Find where the given text appears and provide that cell's center as (x, y) coordinate. 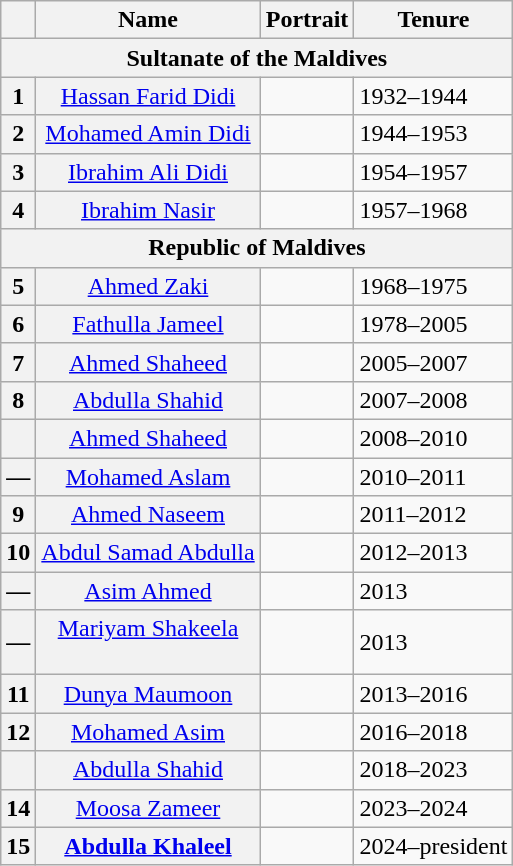
14 (18, 808)
1944–1953 (434, 134)
2 (18, 134)
Ahmed Naseem (148, 515)
4 (18, 210)
5 (18, 286)
Ibrahim Ali Didi (148, 172)
Ibrahim Nasir (148, 210)
Mariyam Shakeela (148, 642)
Mohamed Asim (148, 732)
1954–1957 (434, 172)
2018–2023 (434, 770)
Fathulla Jameel (148, 324)
2007–2008 (434, 400)
Dunya Maumoon (148, 694)
9 (18, 515)
1968–1975 (434, 286)
Name (148, 20)
Asim Ahmed (148, 591)
2012–2013 (434, 553)
2013–2016 (434, 694)
Republic of Maldives (257, 248)
7 (18, 362)
1978–2005 (434, 324)
2011–2012 (434, 515)
10 (18, 553)
Moosa Zameer (148, 808)
1957–1968 (434, 210)
11 (18, 694)
3 (18, 172)
12 (18, 732)
Mohamed Amin Didi (148, 134)
Sultanate of the Maldives (257, 58)
6 (18, 324)
Tenure (434, 20)
2008–2010 (434, 438)
2010–2011 (434, 477)
Ahmed Zaki (148, 286)
Hassan Farid Didi (148, 96)
2023–2024 (434, 808)
2016–2018 (434, 732)
Portrait (307, 20)
Abdulla Khaleel (148, 846)
Abdul Samad Abdulla (148, 553)
2024–president (434, 846)
15 (18, 846)
1 (18, 96)
Mohamed Aslam (148, 477)
2005–2007 (434, 362)
8 (18, 400)
1932–1944 (434, 96)
